From the cell containing the given text, extract its center point as [x, y] coordinate. 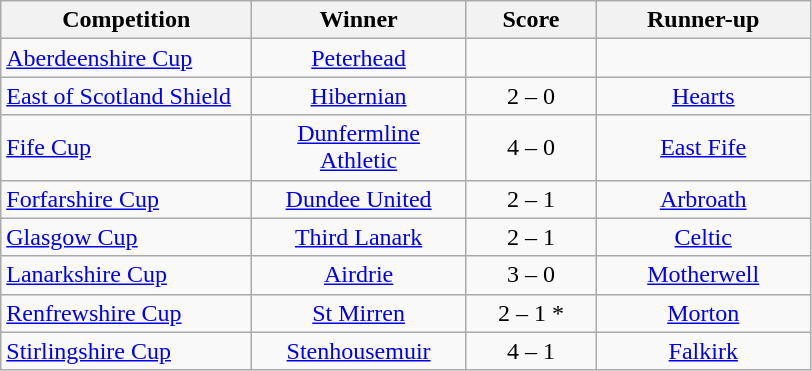
Stenhousemuir [359, 351]
St Mirren [359, 313]
Glasgow Cup [126, 237]
Third Lanark [359, 237]
Celtic [703, 237]
Fife Cup [126, 148]
4 – 0 [530, 148]
Stirlingshire Cup [126, 351]
East Fife [703, 148]
Morton [703, 313]
Winner [359, 20]
Renfrewshire Cup [126, 313]
Hibernian [359, 96]
3 – 0 [530, 275]
Runner-up [703, 20]
Hearts [703, 96]
Competition [126, 20]
4 – 1 [530, 351]
Motherwell [703, 275]
Peterhead [359, 58]
Score [530, 20]
Falkirk [703, 351]
2 – 1 * [530, 313]
Arbroath [703, 199]
Dunfermline Athletic [359, 148]
2 – 0 [530, 96]
Aberdeenshire Cup [126, 58]
Airdrie [359, 275]
East of Scotland Shield [126, 96]
Lanarkshire Cup [126, 275]
Dundee United [359, 199]
Forfarshire Cup [126, 199]
